Determine the (X, Y) coordinate at the center of the cell enclosing the given text.  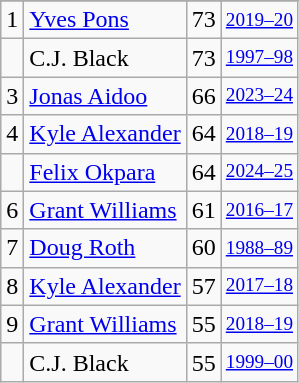
1999–00 (259, 362)
4 (12, 134)
60 (204, 248)
Yves Pons (105, 20)
Felix Okpara (105, 172)
Jonas Aidoo (105, 96)
1997–98 (259, 58)
2024–25 (259, 172)
61 (204, 210)
6 (12, 210)
9 (12, 324)
8 (12, 286)
1 (12, 20)
2019–20 (259, 20)
2017–18 (259, 286)
Doug Roth (105, 248)
7 (12, 248)
2023–24 (259, 96)
2016–17 (259, 210)
3 (12, 96)
66 (204, 96)
57 (204, 286)
1988–89 (259, 248)
